Find where the given text appears and provide that cell's center as [X, Y] coordinate. 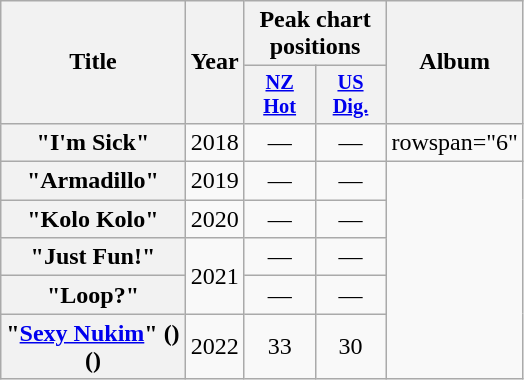
"Armadillo" [93, 181]
2018 [214, 142]
rowspan="6" [455, 142]
"Sexy Nukim" ()() [93, 346]
"Just Fun!" [93, 257]
2021 [214, 276]
Year [214, 62]
30 [350, 346]
Album [455, 62]
Peak chart positions [315, 34]
2019 [214, 181]
Title [93, 62]
2022 [214, 346]
"Loop?" [93, 295]
"I'm Sick" [93, 142]
2020 [214, 219]
NZHot [280, 95]
33 [280, 346]
"Kolo Kolo" [93, 219]
USDig. [350, 95]
